From the cell containing the given text, extract its center point as [x, y] coordinate. 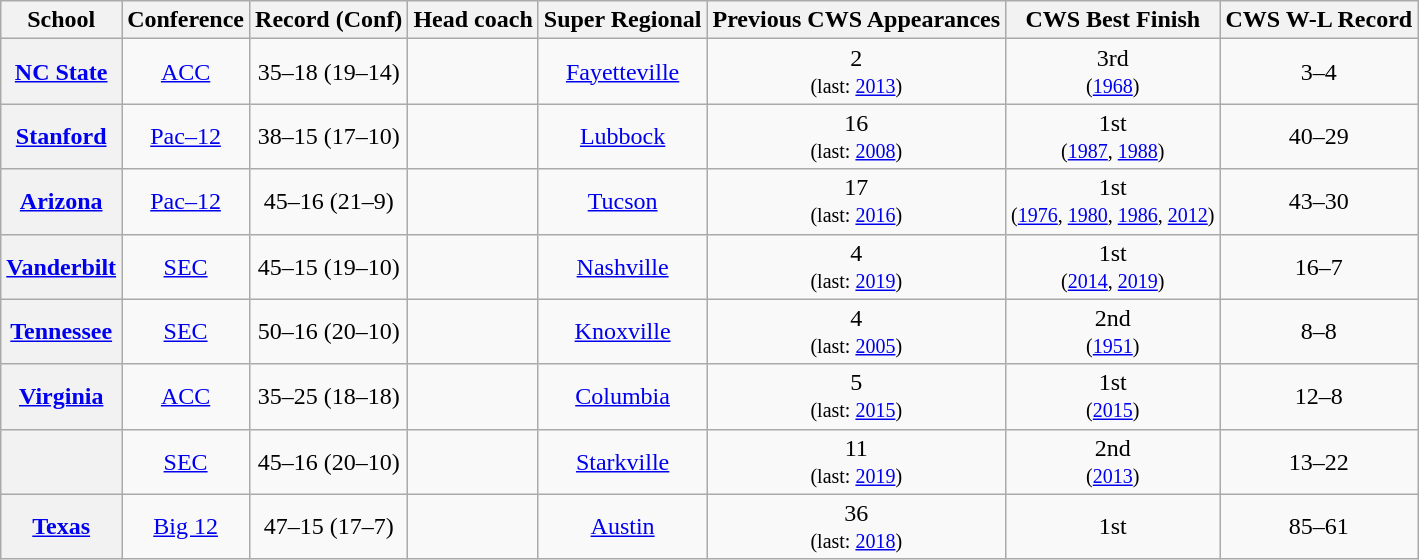
35–18 (19–14) [329, 72]
Tucson [622, 202]
1st(2015) [1113, 396]
2(last: 2013) [856, 72]
17(last: 2016) [856, 202]
12–8 [1319, 396]
1st [1113, 526]
Arizona [62, 202]
50–16 (20–10) [329, 332]
Knoxville [622, 332]
Virginia [62, 396]
School [62, 20]
Previous CWS Appearances [856, 20]
40–29 [1319, 136]
16–7 [1319, 266]
Vanderbilt [62, 266]
16(last: 2008) [856, 136]
38–15 (17–10) [329, 136]
Austin [622, 526]
85–61 [1319, 526]
CWS Best Finish [1113, 20]
Lubbock [622, 136]
Big 12 [186, 526]
1st(1976, 1980, 1986, 2012) [1113, 202]
Fayetteville [622, 72]
35–25 (18–18) [329, 396]
2nd(2013) [1113, 462]
Stanford [62, 136]
45–15 (19–10) [329, 266]
36(last: 2018) [856, 526]
8–8 [1319, 332]
Tennessee [62, 332]
5(last: 2015) [856, 396]
45–16 (21–9) [329, 202]
Conference [186, 20]
4(last: 2019) [856, 266]
CWS W-L Record [1319, 20]
13–22 [1319, 462]
Columbia [622, 396]
Texas [62, 526]
Nashville [622, 266]
1st(2014, 2019) [1113, 266]
2nd(1951) [1113, 332]
47–15 (17–7) [329, 526]
43–30 [1319, 202]
Record (Conf) [329, 20]
Starkville [622, 462]
11(last: 2019) [856, 462]
Super Regional [622, 20]
1st(1987, 1988) [1113, 136]
Head coach [473, 20]
3–4 [1319, 72]
NC State [62, 72]
3rd(1968) [1113, 72]
45–16 (20–10) [329, 462]
4(last: 2005) [856, 332]
